Locate the cell with the specified text and output its [x, y] center coordinate. 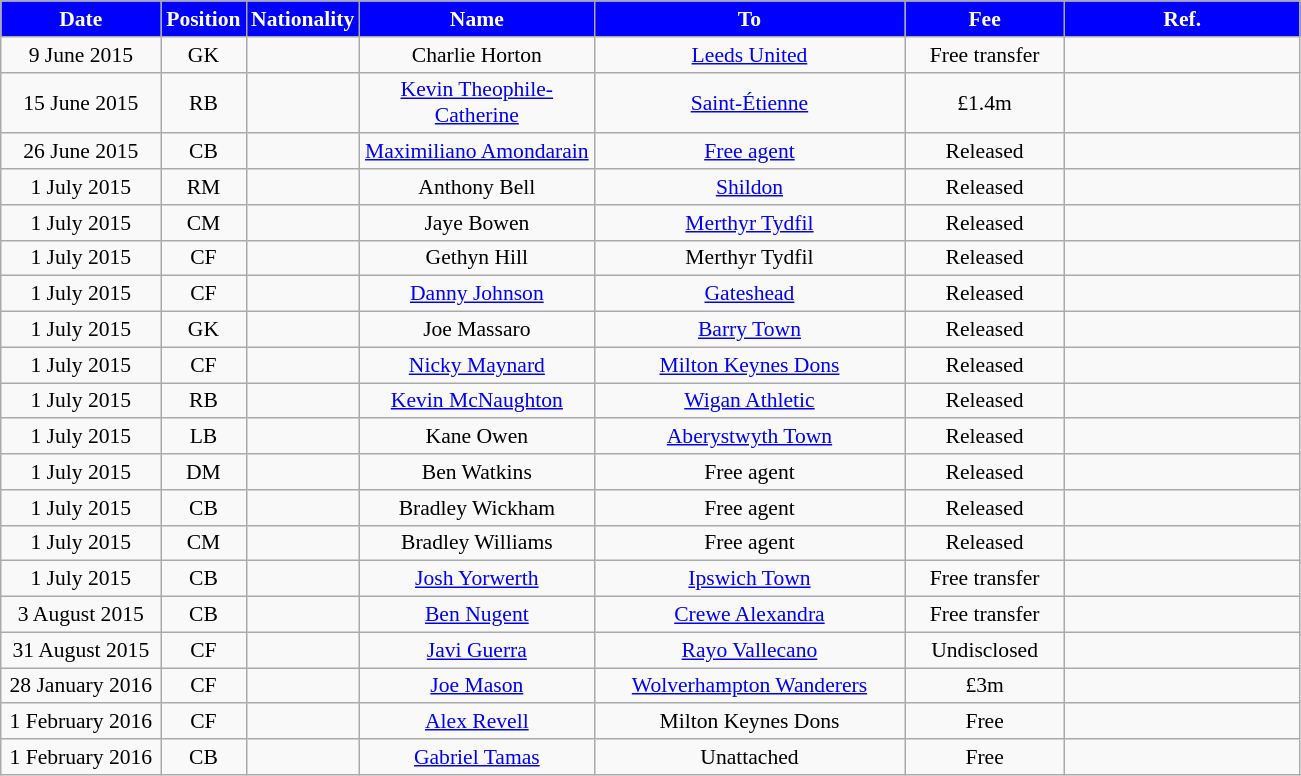
Position [204, 19]
LB [204, 437]
Javi Guerra [476, 650]
RM [204, 187]
Gabriel Tamas [476, 757]
To [749, 19]
Undisclosed [985, 650]
Bradley Wickham [476, 508]
Date [81, 19]
£1.4m [985, 102]
Ben Nugent [476, 615]
Crewe Alexandra [749, 615]
3 August 2015 [81, 615]
Bradley Williams [476, 543]
Ben Watkins [476, 472]
Kane Owen [476, 437]
DM [204, 472]
Ref. [1182, 19]
Josh Yorwerth [476, 579]
Kevin Theophile-Catherine [476, 102]
Nationality [302, 19]
Joe Mason [476, 686]
Gateshead [749, 294]
Ipswich Town [749, 579]
Gethyn Hill [476, 258]
Shildon [749, 187]
Kevin McNaughton [476, 401]
Saint-Étienne [749, 102]
Jaye Bowen [476, 223]
Rayo Vallecano [749, 650]
Nicky Maynard [476, 365]
9 June 2015 [81, 55]
Barry Town [749, 330]
Name [476, 19]
15 June 2015 [81, 102]
31 August 2015 [81, 650]
Charlie Horton [476, 55]
Maximiliano Amondarain [476, 152]
Aberystwyth Town [749, 437]
Wigan Athletic [749, 401]
Unattached [749, 757]
Leeds United [749, 55]
Anthony Bell [476, 187]
28 January 2016 [81, 686]
26 June 2015 [81, 152]
Joe Massaro [476, 330]
Danny Johnson [476, 294]
£3m [985, 686]
Alex Revell [476, 722]
Fee [985, 19]
Wolverhampton Wanderers [749, 686]
